Find where the given text appears and provide that cell's center as [X, Y] coordinate. 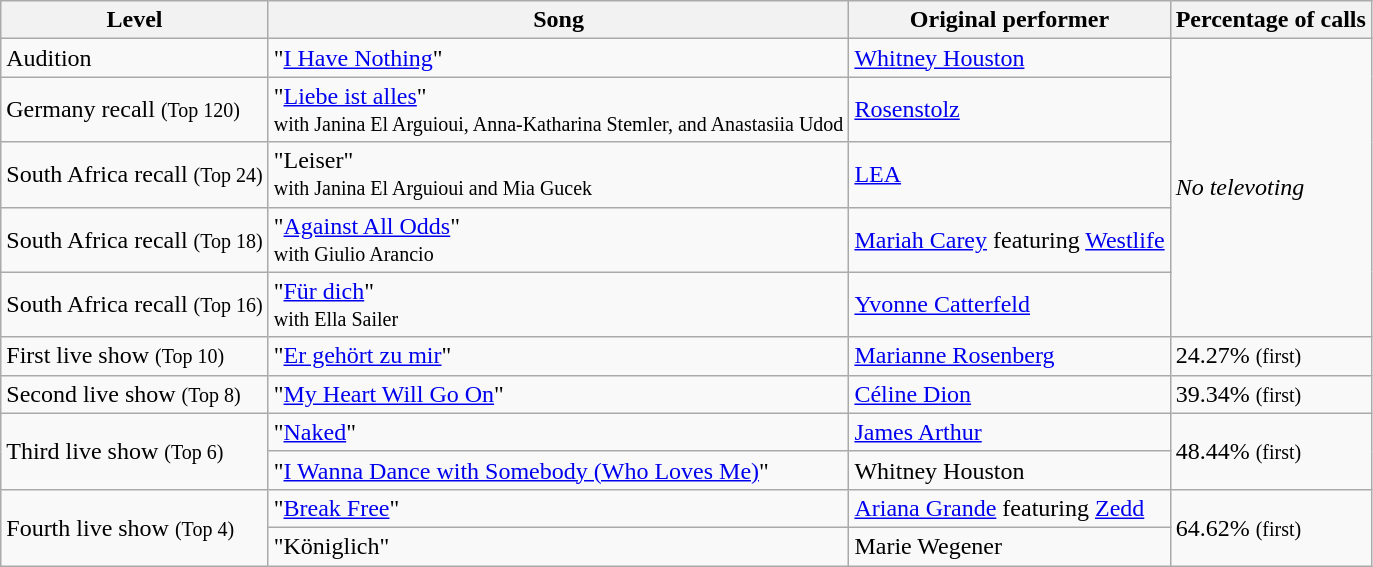
South Africa recall (Top 16) [134, 304]
Percentage of calls [1270, 20]
48.44% (first) [1270, 451]
Marie Wegener [1010, 546]
Level [134, 20]
"Break Free" [558, 508]
"Leiser" with Janina El Arguioui and Mia Gucek [558, 174]
Second live show (Top 8) [134, 394]
Original performer [1010, 20]
Mariah Carey featuring Westlife [1010, 240]
"Against All Odds" with Giulio Arancio [558, 240]
"Für dich" with Ella Sailer [558, 304]
"Liebe ist alles" with Janina El Arguioui, Anna-Katharina Stemler, and Anastasiia Udod [558, 110]
Rosenstolz [1010, 110]
LEA [1010, 174]
24.27% (first) [1270, 356]
Ariana Grande featuring Zedd [1010, 508]
39.34% (first) [1270, 394]
Marianne Rosenberg [1010, 356]
Third live show (Top 6) [134, 451]
"I Have Nothing" [558, 58]
James Arthur [1010, 432]
"I Wanna Dance with Somebody (Who Loves Me)" [558, 470]
"Naked" [558, 432]
No televoting [1270, 188]
First live show (Top 10) [134, 356]
64.62% (first) [1270, 527]
Germany recall (Top 120) [134, 110]
Yvonne Catterfeld [1010, 304]
Fourth live show (Top 4) [134, 527]
"Königlich" [558, 546]
Audition [134, 58]
"My Heart Will Go On" [558, 394]
South Africa recall (Top 18) [134, 240]
"Er gehört zu mir" [558, 356]
Song [558, 20]
Céline Dion [1010, 394]
South Africa recall (Top 24) [134, 174]
